Search for the cell housing the specified text and yield its (X, Y) center coordinate. 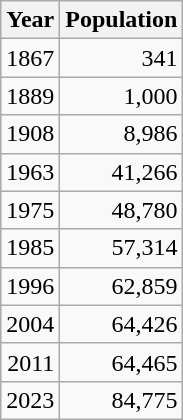
1867 (30, 58)
1996 (30, 286)
64,465 (122, 362)
Year (30, 20)
1,000 (122, 96)
62,859 (122, 286)
1908 (30, 134)
341 (122, 58)
2011 (30, 362)
1889 (30, 96)
Population (122, 20)
64,426 (122, 324)
1975 (30, 210)
1985 (30, 248)
48,780 (122, 210)
2004 (30, 324)
57,314 (122, 248)
1963 (30, 172)
41,266 (122, 172)
84,775 (122, 400)
8,986 (122, 134)
2023 (30, 400)
